For the text-containing cell, return its midpoint in [x, y] coordinate format. 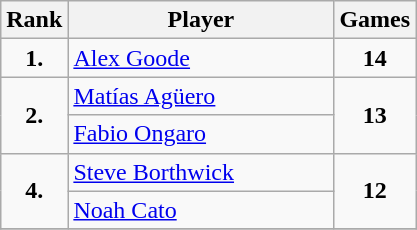
2. [34, 115]
4. [34, 191]
Player [201, 20]
13 [375, 115]
Rank [34, 20]
Fabio Ongaro [201, 134]
Steve Borthwick [201, 172]
Games [375, 20]
1. [34, 58]
Alex Goode [201, 58]
Matías Agüero [201, 96]
14 [375, 58]
12 [375, 191]
Noah Cato [201, 210]
